Pinpoint the cell where the given text exists, returning its [x, y] midpoint coordinate. 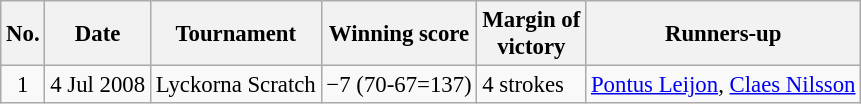
No. [23, 34]
Runners-up [724, 34]
Pontus Leijon, Claes Nilsson [724, 85]
Lyckorna Scratch [236, 85]
−7 (70-67=137) [399, 85]
Margin ofvictory [532, 34]
4 strokes [532, 85]
Date [98, 34]
1 [23, 85]
Winning score [399, 34]
Tournament [236, 34]
4 Jul 2008 [98, 85]
